Identify which cell holds the provided text, then report its [x, y] central coordinate. 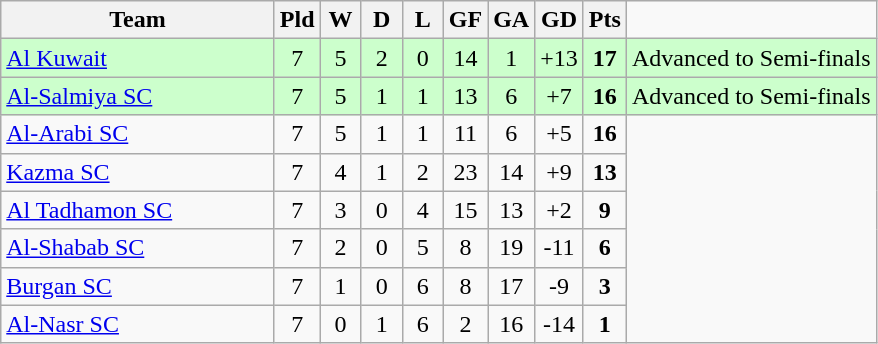
Team [138, 20]
Al-Shabab SC [138, 248]
GD [560, 20]
Al Kuwait [138, 58]
+9 [560, 172]
Al-Salmiya SC [138, 96]
W [340, 20]
-14 [560, 324]
+5 [560, 134]
Al-Arabi SC [138, 134]
Al Tadhamon SC [138, 210]
Pld [297, 20]
Burgan SC [138, 286]
19 [512, 248]
9 [604, 210]
15 [465, 210]
23 [465, 172]
+7 [560, 96]
L [422, 20]
D [382, 20]
-9 [560, 286]
+13 [560, 58]
Al-Nasr SC [138, 324]
GF [465, 20]
+2 [560, 210]
-11 [560, 248]
Kazma SC [138, 172]
Pts [604, 20]
11 [465, 134]
GA [512, 20]
